Locate the cell with the specified text and output its [x, y] center coordinate. 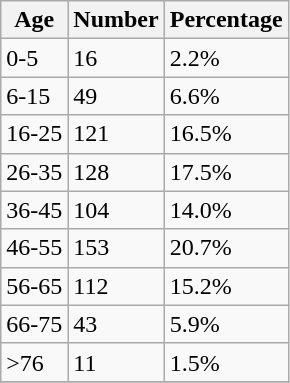
49 [116, 96]
128 [116, 172]
>76 [34, 362]
11 [116, 362]
153 [116, 248]
5.9% [226, 324]
15.2% [226, 286]
Percentage [226, 20]
16 [116, 58]
0-5 [34, 58]
121 [116, 134]
6.6% [226, 96]
2.2% [226, 58]
20.7% [226, 248]
16.5% [226, 134]
1.5% [226, 362]
46-55 [34, 248]
14.0% [226, 210]
6-15 [34, 96]
Age [34, 20]
56-65 [34, 286]
16-25 [34, 134]
104 [116, 210]
17.5% [226, 172]
66-75 [34, 324]
26-35 [34, 172]
112 [116, 286]
36-45 [34, 210]
43 [116, 324]
Number [116, 20]
